Locate the cell with the specified text and output its [x, y] center coordinate. 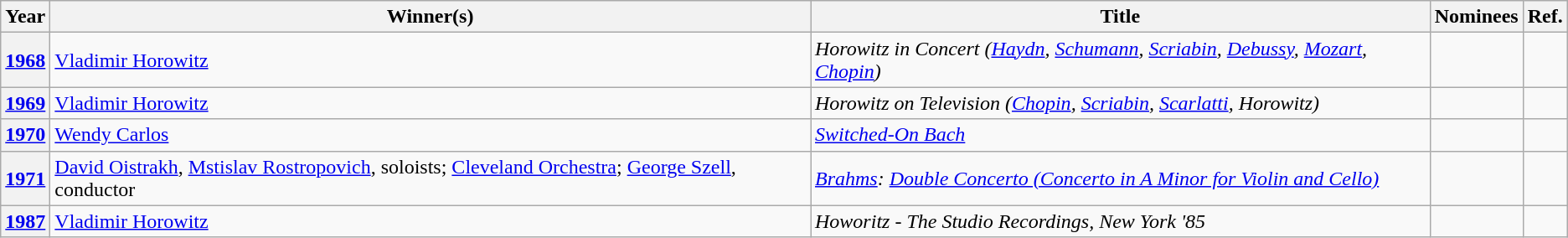
Title [1121, 17]
1969 [25, 103]
Horowitz on Television (Chopin, Scriabin, Scarlatti, Horowitz) [1121, 103]
1970 [25, 135]
Brahms: Double Concerto (Concerto in A Minor for Violin and Cello) [1121, 178]
Ref. [1545, 17]
1987 [25, 221]
Year [25, 17]
Howoritz - The Studio Recordings, New York '85 [1121, 221]
Winner(s) [431, 17]
Nominees [1476, 17]
Switched-On Bach [1121, 135]
Horowitz in Concert (Haydn, Schumann, Scriabin, Debussy, Mozart, Chopin) [1121, 60]
David Oistrakh, Mstislav Rostropovich, soloists; Cleveland Orchestra; George Szell, conductor [431, 178]
1968 [25, 60]
1971 [25, 178]
Wendy Carlos [431, 135]
